Locate the cell with the specified text and output its (X, Y) center coordinate. 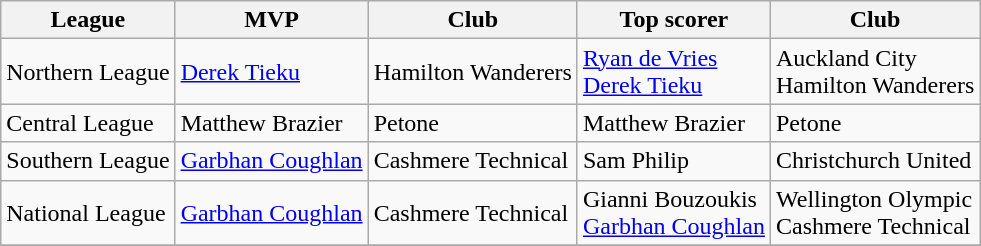
Northern League (88, 72)
Ryan de Vries Derek Tieku (674, 72)
Auckland CityHamilton Wanderers (874, 72)
Hamilton Wanderers (472, 72)
Central League (88, 123)
National League (88, 212)
Top scorer (674, 20)
Gianni Bouzoukis Garbhan Coughlan (674, 212)
Sam Philip (674, 161)
Wellington OlympicCashmere Technical (874, 212)
Derek Tieku (272, 72)
Southern League (88, 161)
Christchurch United (874, 161)
League (88, 20)
MVP (272, 20)
